Search for the cell housing the specified text and yield its [X, Y] center coordinate. 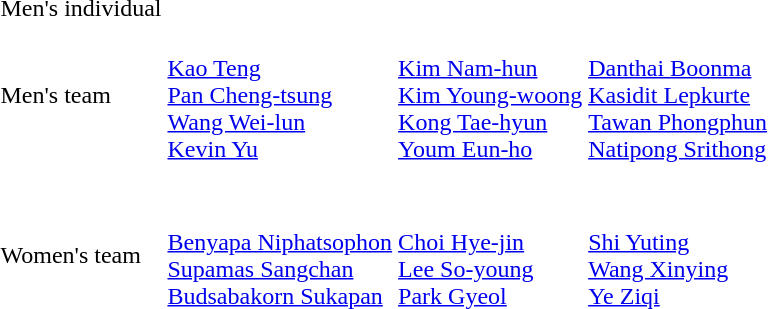
Kao TengPan Cheng-tsungWang Wei-lunKevin Yu [280, 95]
Kim Nam-hunKim Young-woongKong Tae-hyunYoum Eun-ho [490, 95]
